Locate the cell with the specified text and output its [X, Y] center coordinate. 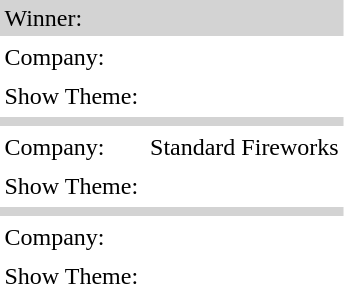
Standard Fireworks [245, 147]
Winner: [172, 18]
